Locate the cell with the specified text and output its (x, y) center coordinate. 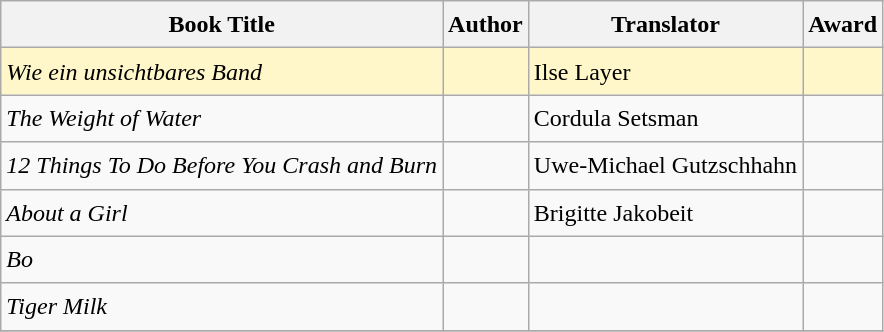
The Weight of Water (222, 118)
Author (486, 24)
Award (843, 24)
Translator (665, 24)
12 Things To Do Before You Crash and Burn (222, 166)
Brigitte Jakobeit (665, 212)
Uwe-Michael Gutzschhahn (665, 166)
Wie ein unsichtbares Band (222, 72)
Ilse Layer (665, 72)
About a Girl (222, 212)
Cordula Setsman (665, 118)
Book Title (222, 24)
Bo (222, 260)
Tiger Milk (222, 306)
